Capture the cell that displays the provided text and extract its (x, y) central coordinate. 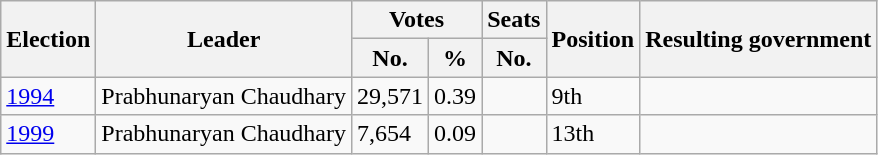
13th (593, 134)
Election (48, 39)
1994 (48, 96)
29,571 (390, 96)
Leader (224, 39)
9th (593, 96)
0.39 (456, 96)
7,654 (390, 134)
1999 (48, 134)
Resulting government (758, 39)
Votes (416, 20)
Seats (514, 20)
Position (593, 39)
0.09 (456, 134)
% (456, 58)
